Detect which cell encompasses the target text, then output its [X, Y] center coordinate. 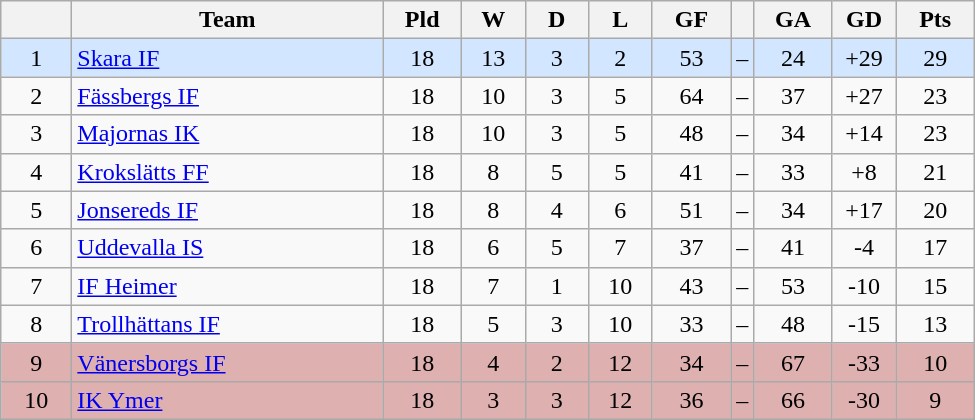
+29 [864, 58]
67 [794, 362]
-10 [864, 286]
Fässbergs IF [228, 96]
15 [936, 286]
+8 [864, 172]
D [557, 20]
+14 [864, 134]
-4 [864, 248]
GD [864, 20]
20 [936, 210]
Pld [422, 20]
-33 [864, 362]
66 [794, 400]
Krokslätts FF [228, 172]
Jonsereds IF [228, 210]
W [493, 20]
-30 [864, 400]
IK Ymer [228, 400]
-15 [864, 324]
L [621, 20]
21 [936, 172]
24 [794, 58]
IF Heimer [228, 286]
GA [794, 20]
Uddevalla IS [228, 248]
Majornas IK [228, 134]
51 [692, 210]
Skara IF [228, 58]
Team [228, 20]
Vänersborgs IF [228, 362]
+17 [864, 210]
64 [692, 96]
+27 [864, 96]
GF [692, 20]
Trollhättans IF [228, 324]
29 [936, 58]
Pts [936, 20]
43 [692, 286]
36 [692, 400]
17 [936, 248]
